Search for the cell housing the specified text and yield its [x, y] center coordinate. 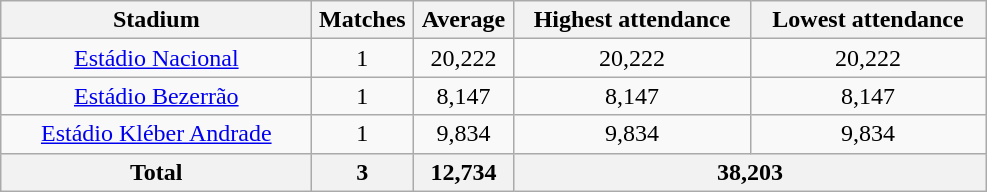
Lowest attendance [868, 20]
Total [156, 172]
Estádio Kléber Andrade [156, 134]
Matches [362, 20]
Stadium [156, 20]
Estádio Bezerrão [156, 96]
Highest attendance [632, 20]
12,734 [464, 172]
3 [362, 172]
Average [464, 20]
38,203 [750, 172]
Estádio Nacional [156, 58]
